Output the [x, y] coordinate of the center of the cell containing the given text.  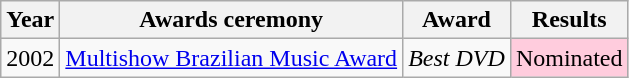
Multishow Brazilian Music Award [232, 58]
Awards ceremony [232, 20]
Year [30, 20]
Results [569, 20]
Best DVD [457, 58]
Award [457, 20]
2002 [30, 58]
Nominated [569, 58]
